Scan for the cell matching the given text and deliver its [X, Y] coordinate at center. 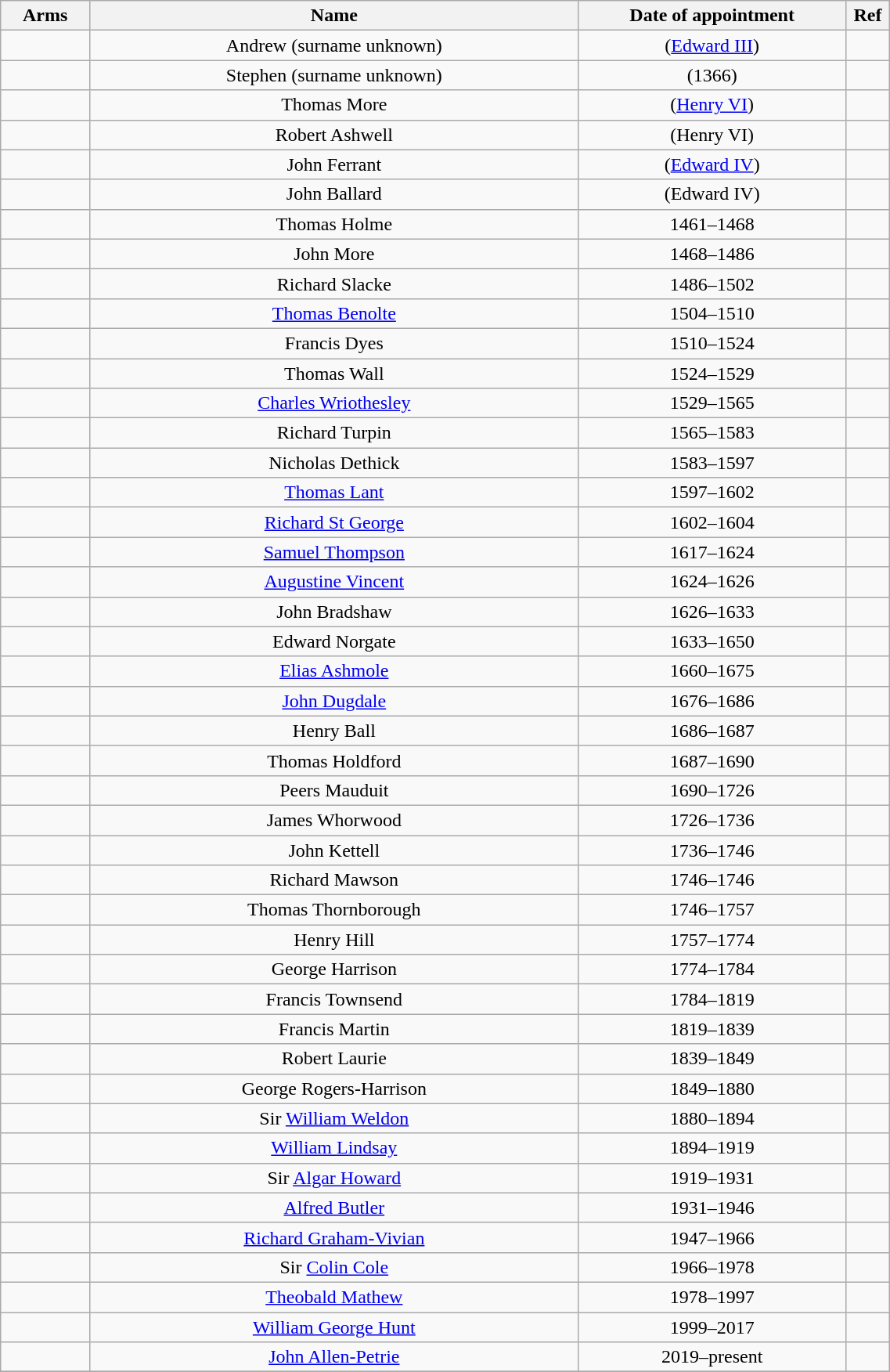
1757–1774 [712, 940]
Ref [867, 16]
Thomas Wall [333, 374]
John Bradshaw [333, 612]
John More [333, 254]
Date of appointment [712, 16]
1947–1966 [712, 1237]
Nicholas Dethick [333, 463]
(Edward III) [712, 45]
John Dugdale [333, 701]
1660–1675 [712, 671]
Robert Ashwell [333, 135]
1583–1597 [712, 463]
Alfred Butler [333, 1208]
Henry Ball [333, 731]
(1366) [712, 75]
Francis Townsend [333, 999]
1687–1690 [712, 760]
Francis Martin [333, 1029]
1676–1686 [712, 701]
Theobald Mathew [333, 1297]
James Whorwood [333, 820]
1486–1502 [712, 283]
Francis Dyes [333, 343]
1746–1746 [712, 880]
1999–2017 [712, 1327]
1524–1529 [712, 374]
1849–1880 [712, 1089]
1774–1784 [712, 969]
Andrew (surname unknown) [333, 45]
1597–1602 [712, 493]
Name [333, 16]
1966–1978 [712, 1267]
Richard Mawson [333, 880]
Thomas Holdford [333, 760]
Henry Hill [333, 940]
Stephen (surname unknown) [333, 75]
Thomas More [333, 105]
Richard Slacke [333, 283]
Peers Mauduit [333, 790]
Elias Ashmole [333, 671]
William Lindsay [333, 1148]
1565–1583 [712, 433]
Charles Wriothesley [333, 403]
1626–1633 [712, 612]
John Ferrant [333, 164]
1510–1524 [712, 343]
John Allen-Petrie [333, 1357]
Edward Norgate [333, 641]
Robert Laurie [333, 1059]
Thomas Benolte [333, 313]
1746–1757 [712, 910]
William George Hunt [333, 1327]
Thomas Holme [333, 224]
Richard St George [333, 522]
Richard Graham-Vivian [333, 1237]
Sir Colin Cole [333, 1267]
1617–1624 [712, 552]
1894–1919 [712, 1148]
1726–1736 [712, 820]
1736–1746 [712, 850]
1784–1819 [712, 999]
1819–1839 [712, 1029]
1468–1486 [712, 254]
Sir William Weldon [333, 1118]
Arms [45, 16]
John Ballard [333, 194]
Augustine Vincent [333, 582]
1686–1687 [712, 731]
1624–1626 [712, 582]
Richard Turpin [333, 433]
1461–1468 [712, 224]
1978–1997 [712, 1297]
1529–1565 [712, 403]
1931–1946 [712, 1208]
Samuel Thompson [333, 552]
Thomas Lant [333, 493]
Thomas Thornborough [333, 910]
1504–1510 [712, 313]
1919–1931 [712, 1178]
1602–1604 [712, 522]
George Rogers-Harrison [333, 1089]
1839–1849 [712, 1059]
1633–1650 [712, 641]
2019–present [712, 1357]
George Harrison [333, 969]
1880–1894 [712, 1118]
Sir Algar Howard [333, 1178]
John Kettell [333, 850]
1690–1726 [712, 790]
